Find where the given text appears and provide that cell's center as (X, Y) coordinate. 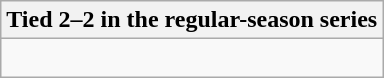
Tied 2–2 in the regular-season series (192, 20)
